Provide the (X, Y) coordinate of the cell's center where the given text is located.  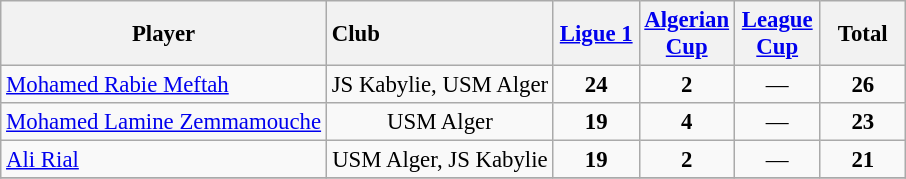
24 (596, 85)
League Cup (777, 34)
23 (863, 122)
Mohamed Rabie Meftah (164, 85)
Ligue 1 (596, 34)
Ali Rial (164, 160)
JS Kabylie, USM Alger (440, 85)
USM Alger, JS Kabylie (440, 160)
26 (863, 85)
Algerian Cup (686, 34)
Player (164, 34)
4 (686, 122)
USM Alger (440, 122)
Mohamed Lamine Zemmamouche (164, 122)
Total (863, 34)
Club (440, 34)
21 (863, 160)
